Return (x, y) of the center of cell containing provided text 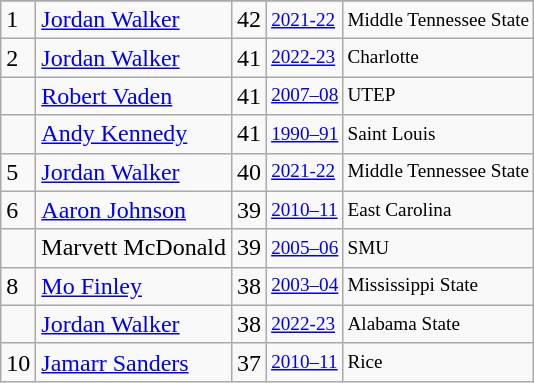
10 (18, 362)
East Carolina (438, 210)
UTEP (438, 96)
Charlotte (438, 58)
42 (248, 20)
5 (18, 172)
SMU (438, 248)
Saint Louis (438, 134)
2005–06 (305, 248)
Jamarr Sanders (134, 362)
6 (18, 210)
Rice (438, 362)
40 (248, 172)
Andy Kennedy (134, 134)
2003–04 (305, 286)
1 (18, 20)
Aaron Johnson (134, 210)
Robert Vaden (134, 96)
8 (18, 286)
Alabama State (438, 324)
Marvett McDonald (134, 248)
Mississippi State (438, 286)
2 (18, 58)
2007–08 (305, 96)
Mo Finley (134, 286)
37 (248, 362)
1990–91 (305, 134)
